Find where the given text appears and provide that cell's center as [x, y] coordinate. 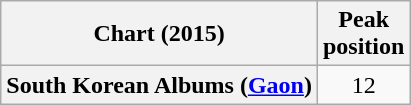
12 [363, 85]
Peakposition [363, 34]
South Korean Albums (Gaon) [160, 85]
Chart (2015) [160, 34]
